Detect which cell encompasses the target text, then output its [X, Y] center coordinate. 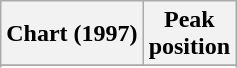
Chart (1997) [72, 34]
Peakposition [189, 34]
